For the text-containing cell, return its midpoint in (X, Y) coordinate format. 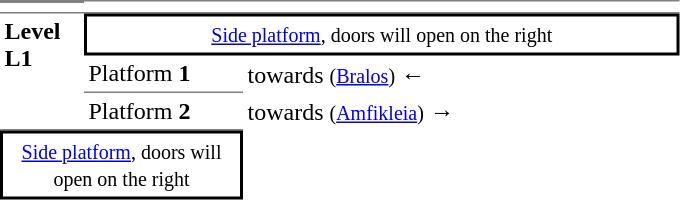
Platform 2 (164, 112)
towards (Bralos) ← (461, 75)
LevelL1 (42, 72)
towards (Amfikleia) → (461, 112)
Platform 1 (164, 75)
